From the cell containing the given text, extract its center point as (x, y) coordinate. 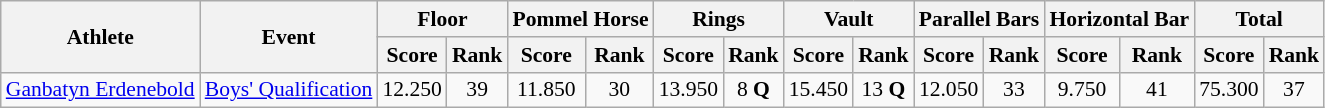
Vault (849, 19)
Parallel Bars (980, 19)
30 (620, 90)
12.050 (949, 90)
Pommel Horse (580, 19)
Total (1259, 19)
15.450 (818, 90)
37 (1294, 90)
Ganbatyn Erdenebold (100, 90)
Event (289, 36)
Horizontal Bar (1119, 19)
75.300 (1228, 90)
8 Q (754, 90)
33 (1014, 90)
Rings (719, 19)
Floor (442, 19)
Boys' Qualification (289, 90)
39 (478, 90)
13 Q (884, 90)
12.250 (412, 90)
41 (1157, 90)
11.850 (546, 90)
Athlete (100, 36)
9.750 (1082, 90)
13.950 (688, 90)
